Return (X, Y) of the center of cell containing provided text 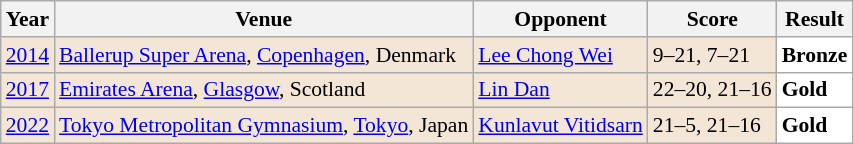
2022 (28, 126)
Lee Chong Wei (560, 55)
21–5, 21–16 (712, 126)
Venue (264, 19)
Ballerup Super Arena, Copenhagen, Denmark (264, 55)
Lin Dan (560, 90)
Result (815, 19)
9–21, 7–21 (712, 55)
Emirates Arena, Glasgow, Scotland (264, 90)
Tokyo Metropolitan Gymnasium, Tokyo, Japan (264, 126)
2017 (28, 90)
Opponent (560, 19)
Kunlavut Vitidsarn (560, 126)
Score (712, 19)
Bronze (815, 55)
2014 (28, 55)
22–20, 21–16 (712, 90)
Year (28, 19)
